From the cell containing the given text, extract its center point as (x, y) coordinate. 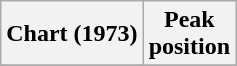
Chart (1973) (72, 34)
Peakposition (189, 34)
